Detect which cell encompasses the target text, then output its (X, Y) center coordinate. 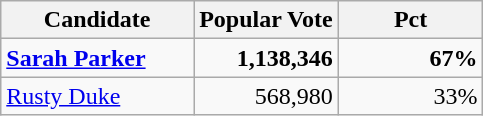
67% (410, 58)
Pct (410, 20)
Candidate (98, 20)
568,980 (266, 96)
33% (410, 96)
Sarah Parker (98, 58)
Rusty Duke (98, 96)
Popular Vote (266, 20)
1,138,346 (266, 58)
